Return (X, Y) of the center of cell containing provided text 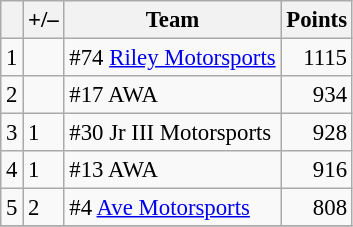
#17 AWA (172, 95)
808 (316, 208)
3 (12, 133)
934 (316, 95)
5 (12, 208)
#13 AWA (172, 170)
4 (12, 170)
#30 Jr III Motorsports (172, 133)
928 (316, 133)
916 (316, 170)
Points (316, 20)
+/– (44, 20)
1115 (316, 58)
Team (172, 20)
#74 Riley Motorsports (172, 58)
#4 Ave Motorsports (172, 208)
